Capture the cell that displays the provided text and extract its [X, Y] central coordinate. 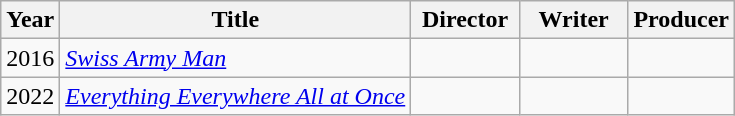
Title [236, 20]
Writer [574, 20]
Director [466, 20]
Everything Everywhere All at Once [236, 96]
Swiss Army Man [236, 58]
2016 [30, 58]
Producer [682, 20]
Year [30, 20]
2022 [30, 96]
